Extract the [X, Y] coordinate from the center of the cell holding the provided text.  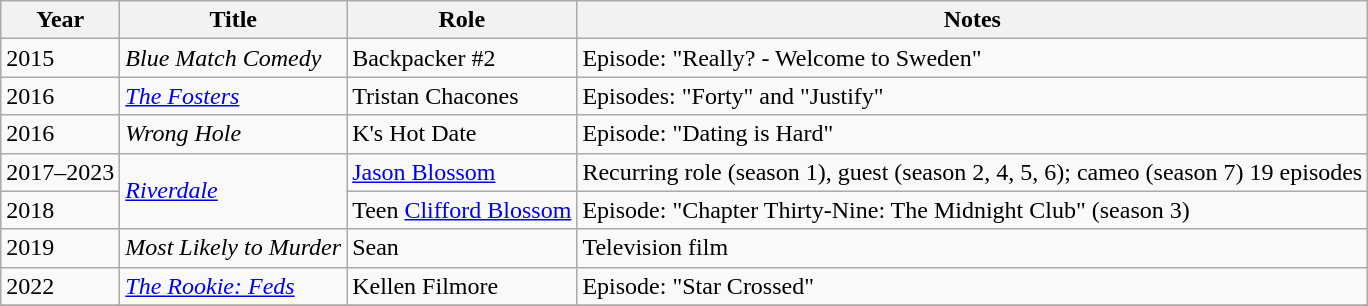
Riverdale [234, 191]
Blue Match Comedy [234, 58]
Episode: "Star Crossed" [972, 286]
Tristan Chacones [462, 96]
2022 [60, 286]
Wrong Hole [234, 134]
2018 [60, 210]
Television film [972, 248]
Episode: "Really? - Welcome to Sweden" [972, 58]
K's Hot Date [462, 134]
Kellen Filmore [462, 286]
Year [60, 20]
Most Likely to Murder [234, 248]
Backpacker #2 [462, 58]
Recurring role (season 1), guest (season 2, 4, 5, 6); cameo (season 7) 19 episodes [972, 172]
2015 [60, 58]
Episode: "Dating is Hard" [972, 134]
Episodes: "Forty" and "Justify" [972, 96]
2019 [60, 248]
Role [462, 20]
Title [234, 20]
The Fosters [234, 96]
Episode: "Chapter Thirty-Nine: The Midnight Club" (season 3) [972, 210]
Teen Clifford Blossom [462, 210]
2017–2023 [60, 172]
Jason Blossom [462, 172]
The Rookie: Feds [234, 286]
Notes [972, 20]
Sean [462, 248]
